From the cell containing the given text, extract its center point as [x, y] coordinate. 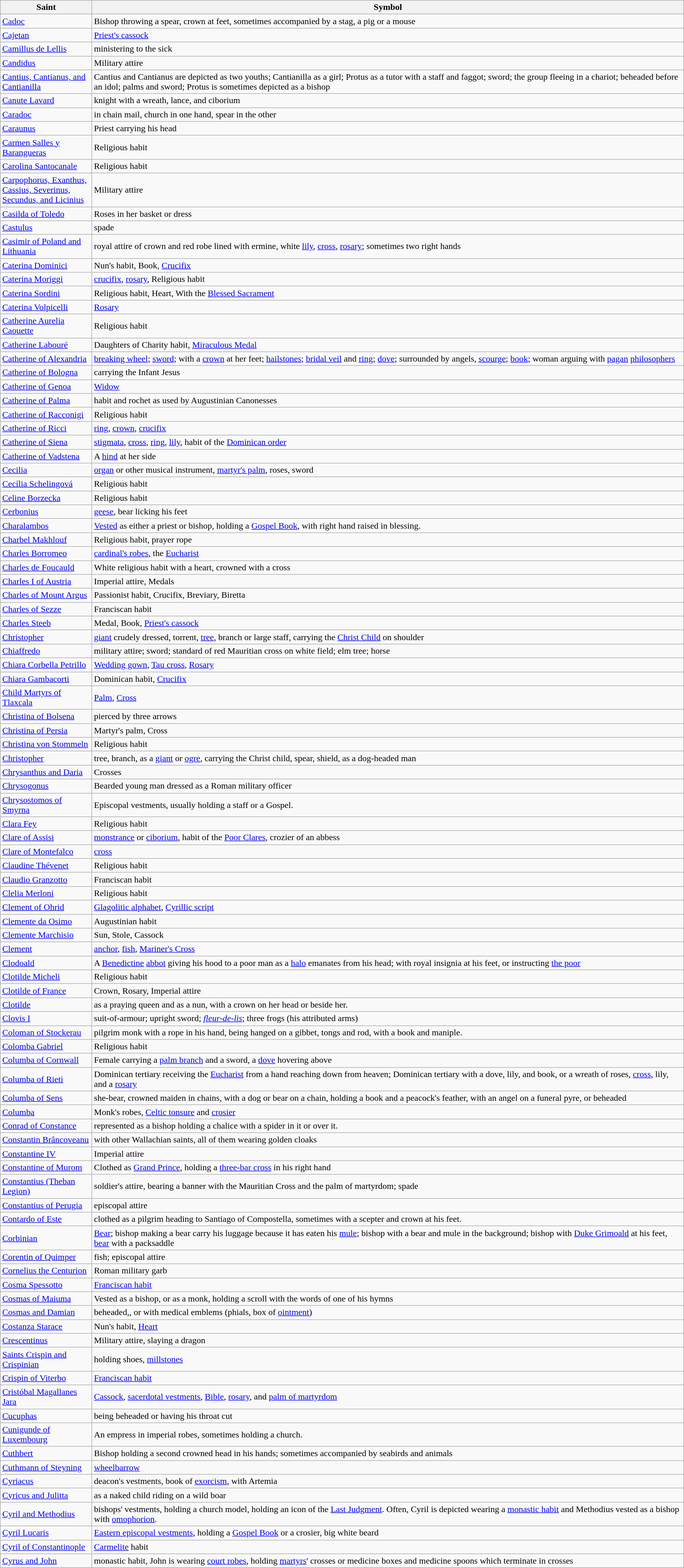
Constantius (Theban Legion) [46, 1187]
Corentin of Quimper [46, 1257]
Clement of Ohrid [46, 907]
ring, crown, crucifix [388, 428]
Cadoc [46, 21]
Dominican habit, Crucifix [388, 679]
being beheaded or having his throat cut [388, 1416]
Charles de Foucauld [46, 567]
Caterina Dominici [46, 265]
Religious habit, prayer rope [388, 540]
Episcopal vestments, usually holding a staff or a Gospel. [388, 805]
Cyriacus [46, 1481]
cardinal's robes, the Eucharist [388, 553]
Crown, Rosary, Imperial attire [388, 991]
habit and rochet as used by Augustinian Canonesses [388, 400]
A Benedictine abbot giving his hood to a poor man as a halo emanates from his head; with royal insignia at his feet, or instructing the poor [388, 963]
Daughters of Charity habit, Miraculous Medal [388, 345]
geese, bear licking his feet [388, 512]
Cosmas and Damian [46, 1312]
Cyrus and John [46, 1561]
Cerbonius [46, 512]
Clelia Merloni [46, 893]
Cyril Lucaris [46, 1533]
Constantin Brâncoveanu [46, 1140]
organ or other musical instrument, martyr's palm, roses, sword [388, 470]
Cecilia [46, 470]
Charbel Makhlouf [46, 540]
Roses in her basket or dress [388, 214]
with other Wallachian saints, all of them wearing golden cloaks [388, 1140]
Priest carrying his head [388, 128]
spade [388, 228]
Clare of Montefalco [46, 851]
Cecília Schelingová [46, 484]
Clothed as Grand Prince, holding a three-bar cross in his right hand [388, 1168]
Crispin of Viterbo [46, 1378]
Clemente da Osimo [46, 921]
Crescentinus [46, 1340]
Eastern episcopal vestments, holding a Gospel Book or a crosier, big white beard [388, 1533]
Cyril and Methodius [46, 1514]
Glagolitic alphabet, Cyrillic script [388, 907]
Charles I of Austria [46, 581]
as a naked child riding on a wild boar [388, 1495]
monstrance or ciborium, habit of the Poor Clares, crozier of an abbess [388, 838]
knight with a wreath, lance, and ciborium [388, 101]
Rosary [388, 307]
Cantius, Cantianus, and Cantianilla [46, 82]
Cornelius the Centurion [46, 1271]
Cuthbert [46, 1454]
Caterina Moriggi [46, 279]
Columba of Cornwall [46, 1060]
Clare of Assisi [46, 838]
Catherine Labouré [46, 345]
Claudine Thévenet [46, 865]
Bishop throwing a spear, crown at feet, sometimes accompanied by a stag, a pig or a mouse [388, 21]
Chiaffredo [46, 651]
Imperial attire, Medals [388, 581]
Priest's cassock [388, 35]
Child Martyrs of Tlaxcala [46, 698]
Catherine of Racconigi [46, 414]
Cristóbal Magallanes Jara [46, 1397]
Columba of Sens [46, 1098]
Wedding gown, Tau cross, Rosary [388, 665]
Carpophorus, Exanthus, Cassius, Severinus, Secundus, and Licinius [46, 190]
Conrad of Constance [46, 1126]
Coloman of Stockerau [46, 1032]
Vested as either a priest or bishop, holding a Gospel Book, with right hand raised in blessing. [388, 526]
Castulus [46, 228]
Imperial attire [388, 1153]
Chiara Corbella Petrillo [46, 665]
Caterina Volpicelli [46, 307]
anchor, fish, Mariner's Cross [388, 949]
soldier's attire, bearing a banner with the Mauritian Cross and the palm of martyrdom; spade [388, 1187]
pierced by three arrows [388, 717]
Roman military garb [388, 1271]
Chrysostomos of Smyrna [46, 805]
Christina von Stommeln [46, 744]
Clotilde of France [46, 991]
clothed as a pilgrim heading to Santiago of Compostella, sometimes with a scepter and crown at his feet. [388, 1219]
Catherine of Palma [46, 400]
Christina of Bolsena [46, 717]
represented as a bishop holding a chalice with a spider in it or over it. [388, 1126]
Catherine of Bologna [46, 373]
deacon's vestments, book of exorcism, with Artemia [388, 1481]
Caterina Sordini [46, 293]
Clotilde [46, 1005]
Cajetan [46, 35]
Claudio Granzotto [46, 879]
royal attire of crown and red robe lined with ermine, white lily, cross, rosary; sometimes two right hands [388, 246]
Caraunus [46, 128]
pilgrim monk with a rope in his hand, being hanged on a gibbet, tongs and rod, with a book and maniple. [388, 1032]
Cuthmann of Steyning [46, 1467]
Catherine Aurelia Caouette [46, 326]
Casimir of Poland and Lithuania [46, 246]
Columba of Rieti [46, 1079]
Constantine IV [46, 1153]
An empress in imperial robes, sometimes holding a church. [388, 1435]
Palm, Cross [388, 698]
Clemente Marchisio [46, 935]
Nun's habit, Heart [388, 1326]
cross [388, 851]
Charalambos [46, 526]
beheaded,, or with medical emblems (phials, box of ointment) [388, 1312]
Bishop holding a second crowned head in his hands; sometimes accompanied by seabirds and animals [388, 1454]
episcopal attire [388, 1205]
Caradoc [46, 114]
Cunigunde of Luxembourg [46, 1435]
holding shoes, millstones [388, 1359]
Female carrying a palm branch and a sword, a dove hovering above [388, 1060]
Charles Borromeo [46, 553]
Cyril of Constantinople [46, 1547]
Chiara Gambacorti [46, 679]
Symbol [388, 7]
Corbinian [46, 1238]
Charles of Sezze [46, 609]
Nun's habit, Book, Crucifix [388, 265]
Clement [46, 949]
Contardo of Este [46, 1219]
Catherine of Genoa [46, 386]
Cyricus and Julitta [46, 1495]
Monk's robes, Celtic tonsure and crosier [388, 1112]
crucifix, rosary, Religious habit [388, 279]
Carmen Salles y Barangueras [46, 147]
stigmata, cross, ring, lily, habit of the Dominican order [388, 442]
Christina of Persia [46, 730]
Catherine of Vadstena [46, 456]
Camillus de Lellis [46, 49]
Religious habit, Heart, With the Blessed Sacrament [388, 293]
Sun, Stole, Cassock [388, 935]
Augustinian habit [388, 921]
Clovis I [46, 1019]
Casilda of Toledo [46, 214]
Saint [46, 7]
Saints Crispin and Crispinian [46, 1359]
Candidus [46, 63]
Chrysogonus [46, 786]
Crosses [388, 772]
Vested as a bishop, or as a monk, holding a scroll with the words of one of his hymns [388, 1299]
Clotilde Micheli [46, 977]
Constantius of Perugia [46, 1205]
Carmelite habit [388, 1547]
Passionist habit, Crucifix, Breviary, Biretta [388, 595]
Columba [46, 1112]
Cucuphas [46, 1416]
Clara Fey [46, 824]
suit-of-armour; upright sword; fleur-de-lis; three frogs (his attributed arms) [388, 1019]
Cosmas of Maiuma [46, 1299]
Martyr's palm, Cross [388, 730]
Widow [388, 386]
tree, branch, as a giant or ogre, carrying the Christ child, spear, shield, as a dog-headed man [388, 758]
military attire; sword; standard of red Mauritian cross on white field; elm tree; horse [388, 651]
Canute Lavard [46, 101]
carrying the Infant Jesus [388, 373]
Constantine of Murom [46, 1168]
Carolina Santocanale [46, 166]
in chain mail, church in one hand, spear in the other [388, 114]
Charles Steeb [46, 623]
Chrysanthus and Daria [46, 772]
Celine Borzecka [46, 498]
Cosma Spessotto [46, 1285]
as a praying queen and as a nun, with a crown on her head or beside her. [388, 1005]
Cassock, sacerdotal vestments, Bible, rosary, and palm of martyrdom [388, 1397]
Catherine of Alexandria [46, 359]
Costanza Starace [46, 1326]
ministering to the sick [388, 49]
Bearded young man dressed as a Roman military officer [388, 786]
White religious habit with a heart, crowned with a cross [388, 567]
Charles of Mount Argus [46, 595]
Catherine of Ricci [46, 428]
Colomba Gabriel [46, 1046]
Medal, Book, Priest's cassock [388, 623]
fish; episcopal attire [388, 1257]
Clodoald [46, 963]
A hind at her side [388, 456]
Catherine of Siena [46, 442]
monastic habit, John is wearing court robes, holding martyrs' crosses or medicine boxes and medicine spoons which terminate in crosses [388, 1561]
wheelbarrow [388, 1467]
giant crudely dressed, torrent, tree, branch or large staff, carrying the Christ Child on shoulder [388, 637]
Military attire, slaying a dragon [388, 1340]
